Determine the (x, y) coordinate at the center of the cell enclosing the given text.  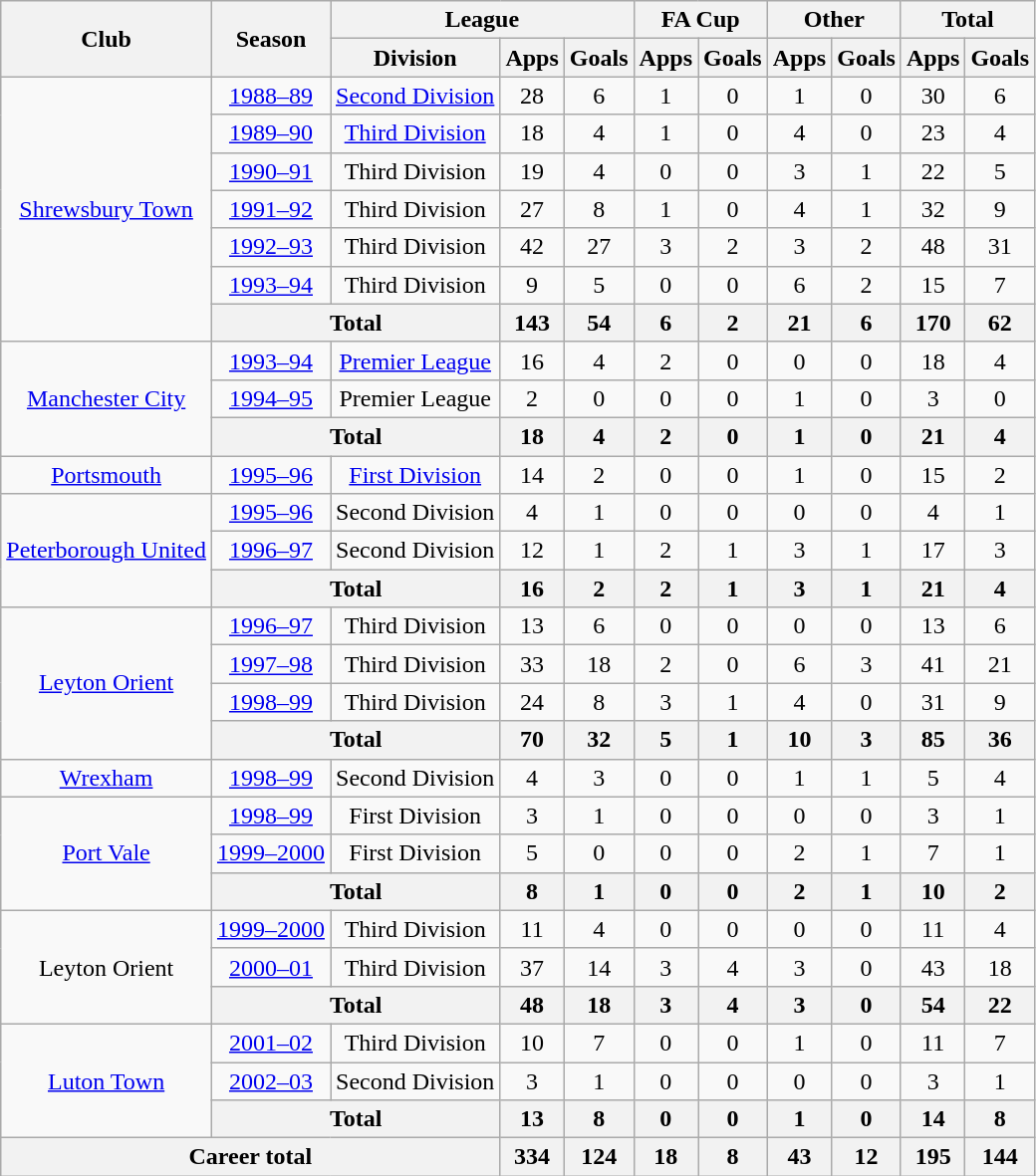
36 (1000, 740)
Season (271, 39)
70 (532, 740)
Portsmouth (107, 475)
Peterborough United (107, 551)
1991–92 (271, 209)
1997–98 (271, 664)
85 (932, 740)
1988–89 (271, 96)
41 (932, 664)
124 (599, 1157)
24 (532, 702)
2002–03 (271, 1080)
Shrewsbury Town (107, 209)
League (482, 20)
Career total (251, 1157)
19 (532, 171)
62 (1000, 323)
334 (532, 1157)
Division (415, 58)
42 (532, 247)
1990–91 (271, 171)
28 (532, 96)
33 (532, 664)
Manchester City (107, 398)
143 (532, 323)
17 (932, 551)
FA Cup (700, 20)
1989–90 (271, 133)
2000–01 (271, 967)
1994–95 (271, 398)
195 (932, 1157)
170 (932, 323)
37 (532, 967)
144 (1000, 1157)
2001–02 (271, 1043)
Port Vale (107, 853)
Other (834, 20)
23 (932, 133)
Luton Town (107, 1080)
Wrexham (107, 778)
1992–93 (271, 247)
Club (107, 39)
30 (932, 96)
